Return the (x, y) coordinate for the center point of the cell that contains the specified text.  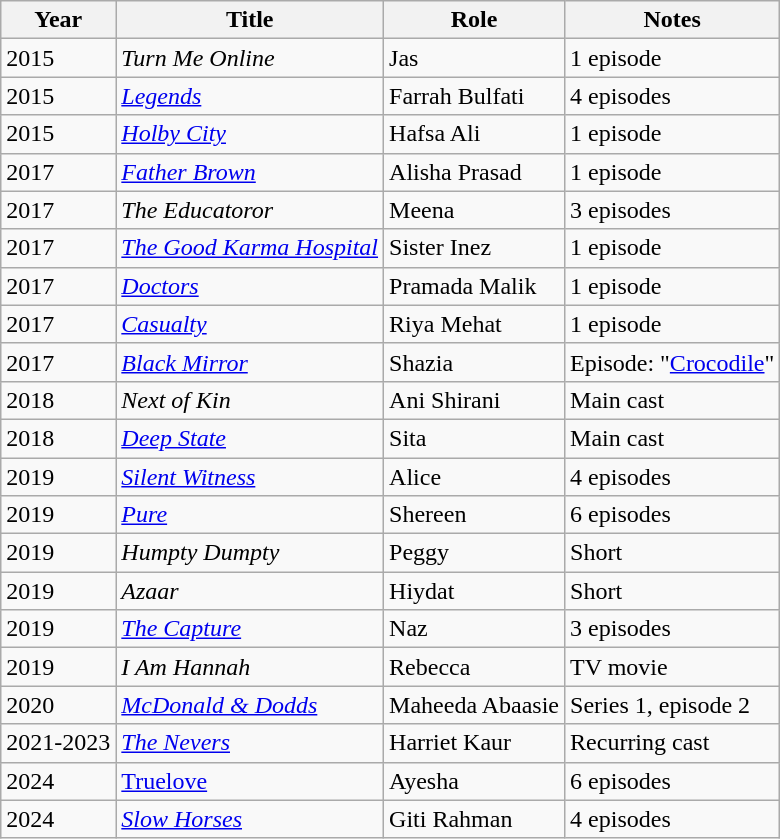
Jas (474, 58)
Next of Kin (250, 400)
Slow Horses (250, 819)
TV movie (672, 667)
Alice (474, 477)
Harriet Kaur (474, 743)
Recurring cast (672, 743)
Shazia (474, 362)
Pramada Malik (474, 286)
Azaar (250, 591)
Giti Rahman (474, 819)
Sister Inez (474, 248)
Alisha Prasad (474, 172)
Turn Me Online (250, 58)
Legends (250, 96)
Black Mirror (250, 362)
Silent Witness (250, 477)
Ani Shirani (474, 400)
Holby City (250, 134)
Doctors (250, 286)
Truelove (250, 781)
Meena (474, 210)
Riya Mehat (474, 324)
Humpty Dumpty (250, 553)
Father Brown (250, 172)
Farrah Bulfati (474, 96)
Episode: "Crocodile" (672, 362)
Title (250, 20)
Role (474, 20)
Maheeda Abaasie (474, 705)
Year (58, 20)
Naz (474, 629)
2020 (58, 705)
Hiydat (474, 591)
The Good Karma Hospital (250, 248)
McDonald & Dodds (250, 705)
Peggy (474, 553)
I Am Hannah (250, 667)
The Educatoror (250, 210)
Series 1, episode 2 (672, 705)
Deep State (250, 438)
Rebecca (474, 667)
2021-2023 (58, 743)
Notes (672, 20)
The Capture (250, 629)
Hafsa Ali (474, 134)
The Nevers (250, 743)
Ayesha (474, 781)
Pure (250, 515)
Shereen (474, 515)
Casualty (250, 324)
Sita (474, 438)
